Pinpoint the cell where the given text exists, returning its [X, Y] midpoint coordinate. 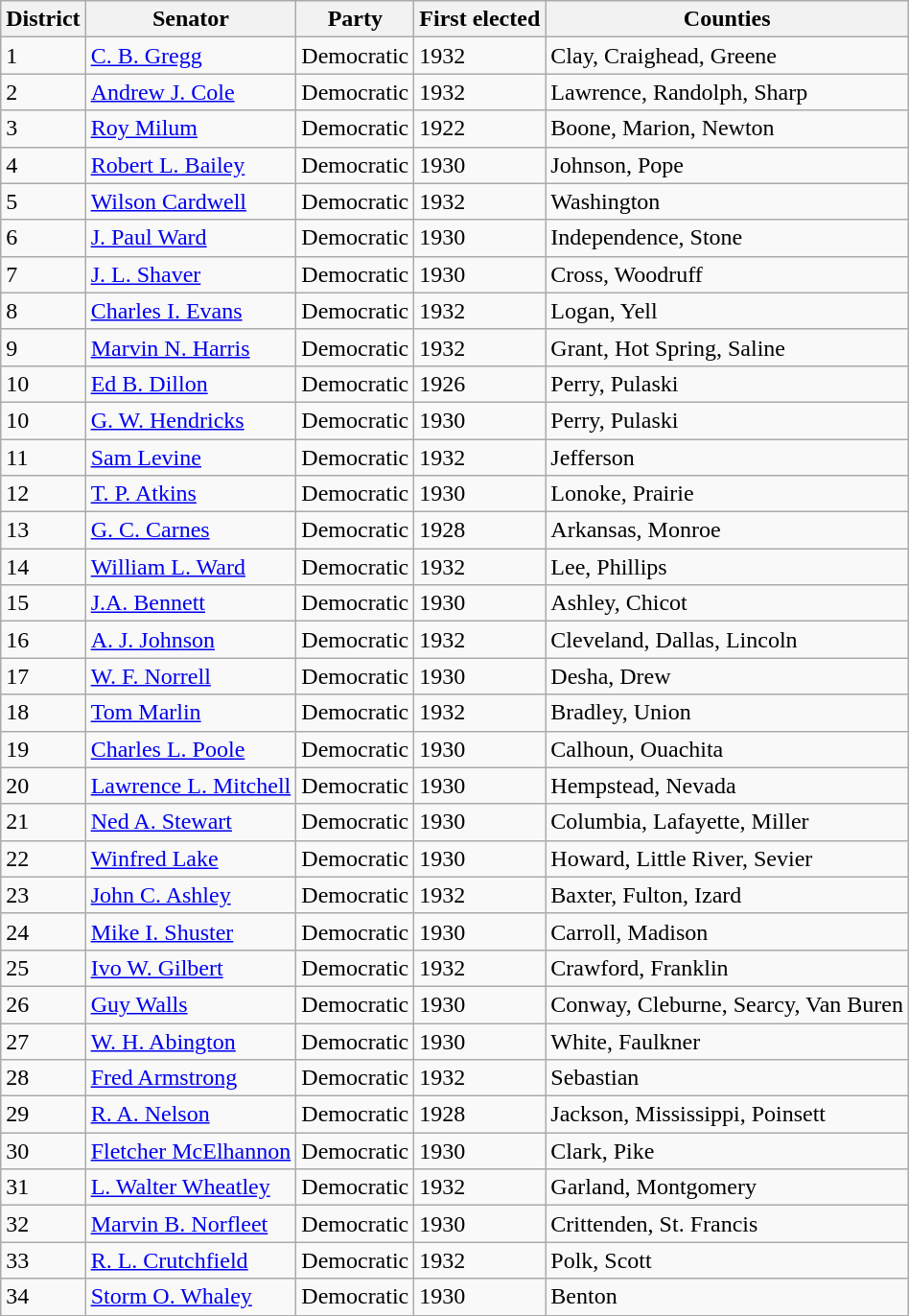
William L. Ward [191, 567]
1 [43, 56]
33 [43, 1260]
Benton [727, 1297]
Baxter, Fulton, Izard [727, 895]
C. B. Gregg [191, 56]
Winfred Lake [191, 858]
W. H. Abington [191, 1041]
L. Walter Wheatley [191, 1187]
27 [43, 1041]
Clay, Craighead, Greene [727, 56]
First elected [479, 19]
G. C. Carnes [191, 530]
Ashley, Chicot [727, 603]
9 [43, 347]
Party [355, 19]
Bradley, Union [727, 713]
Cross, Woodruff [727, 274]
22 [43, 858]
Washington [727, 201]
T. P. Atkins [191, 494]
Boone, Marion, Newton [727, 129]
25 [43, 968]
Tom Marlin [191, 713]
Columbia, Lafayette, Miller [727, 822]
5 [43, 201]
Jefferson [727, 458]
Arkansas, Monroe [727, 530]
2 [43, 92]
26 [43, 1004]
17 [43, 676]
Counties [727, 19]
Johnson, Pope [727, 165]
Crawford, Franklin [727, 968]
Crittenden, St. Francis [727, 1224]
Storm O. Whaley [191, 1297]
Andrew J. Cole [191, 92]
J. L. Shaver [191, 274]
Charles L. Poole [191, 749]
14 [43, 567]
Polk, Scott [727, 1260]
Senator [191, 19]
Garland, Montgomery [727, 1187]
Ned A. Stewart [191, 822]
20 [43, 786]
District [43, 19]
Cleveland, Dallas, Lincoln [727, 640]
18 [43, 713]
J. Paul Ward [191, 238]
Sam Levine [191, 458]
1922 [479, 129]
W. F. Norrell [191, 676]
31 [43, 1187]
29 [43, 1115]
Guy Walls [191, 1004]
R. L. Crutchfield [191, 1260]
White, Faulkner [727, 1041]
Lawrence L. Mitchell [191, 786]
R. A. Nelson [191, 1115]
Jackson, Mississippi, Poinsett [727, 1115]
Logan, Yell [727, 311]
Fred Armstrong [191, 1078]
Ivo W. Gilbert [191, 968]
4 [43, 165]
13 [43, 530]
Howard, Little River, Sevier [727, 858]
11 [43, 458]
Marvin N. Harris [191, 347]
16 [43, 640]
23 [43, 895]
Independence, Stone [727, 238]
6 [43, 238]
Conway, Cleburne, Searcy, Van Buren [727, 1004]
G. W. Hendricks [191, 420]
34 [43, 1297]
Clark, Pike [727, 1151]
30 [43, 1151]
Charles I. Evans [191, 311]
Sebastian [727, 1078]
15 [43, 603]
Roy Milum [191, 129]
A. J. Johnson [191, 640]
7 [43, 274]
19 [43, 749]
Lee, Phillips [727, 567]
21 [43, 822]
Marvin B. Norfleet [191, 1224]
Mike I. Shuster [191, 931]
Robert L. Bailey [191, 165]
Ed B. Dillon [191, 384]
32 [43, 1224]
Desha, Drew [727, 676]
8 [43, 311]
Lawrence, Randolph, Sharp [727, 92]
3 [43, 129]
12 [43, 494]
J.A. Bennett [191, 603]
Hempstead, Nevada [727, 786]
1926 [479, 384]
Lonoke, Prairie [727, 494]
Grant, Hot Spring, Saline [727, 347]
28 [43, 1078]
Fletcher McElhannon [191, 1151]
Calhoun, Ouachita [727, 749]
24 [43, 931]
John C. Ashley [191, 895]
Carroll, Madison [727, 931]
Wilson Cardwell [191, 201]
